Detect which cell encompasses the target text, then output its (x, y) center coordinate. 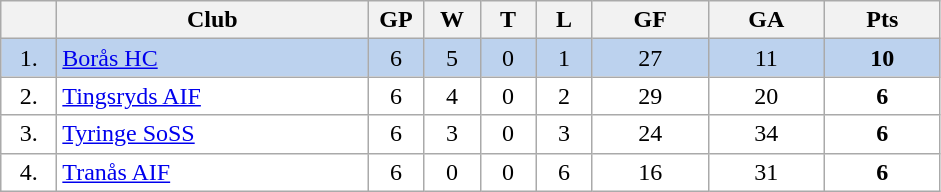
Borås HC (212, 58)
T (508, 20)
4. (29, 172)
10 (882, 58)
GA (766, 20)
29 (650, 96)
2. (29, 96)
27 (650, 58)
1 (564, 58)
16 (650, 172)
3. (29, 134)
GF (650, 20)
Club (212, 20)
W (452, 20)
11 (766, 58)
34 (766, 134)
2 (564, 96)
24 (650, 134)
31 (766, 172)
Pts (882, 20)
Tingsryds AIF (212, 96)
Tyringe SoSS (212, 134)
5 (452, 58)
20 (766, 96)
L (564, 20)
4 (452, 96)
Tranås AIF (212, 172)
GP (396, 20)
1. (29, 58)
